Locate the cell with the specified text and output its (X, Y) center coordinate. 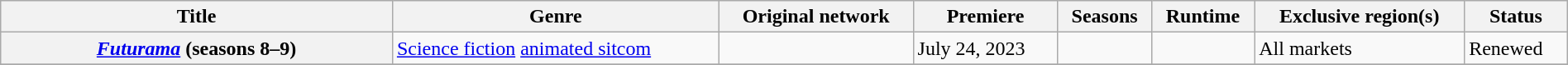
Title (197, 17)
Status (1517, 17)
Futurama (seasons 8–9) (197, 48)
July 24, 2023 (986, 48)
All markets (1360, 48)
Original network (815, 17)
Seasons (1105, 17)
Science fiction animated sitcom (556, 48)
Genre (556, 17)
Premiere (986, 17)
Renewed (1517, 48)
Runtime (1202, 17)
Exclusive region(s) (1360, 17)
